Search for the cell housing the specified text and yield its [X, Y] center coordinate. 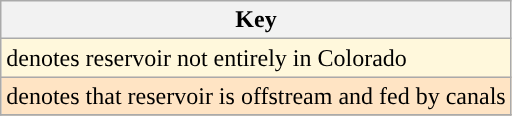
denotes that reservoir is offstream and fed by canals [256, 96]
Key [256, 20]
denotes reservoir not entirely in Colorado [256, 58]
